Return the (x, y) coordinate for the center point of the cell that contains the specified text.  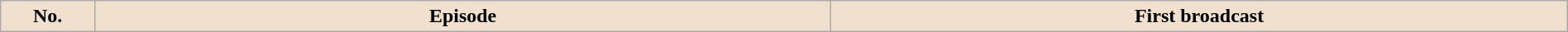
Episode (462, 16)
First broadcast (1199, 16)
No. (48, 16)
